Capture the cell that displays the provided text and extract its (x, y) central coordinate. 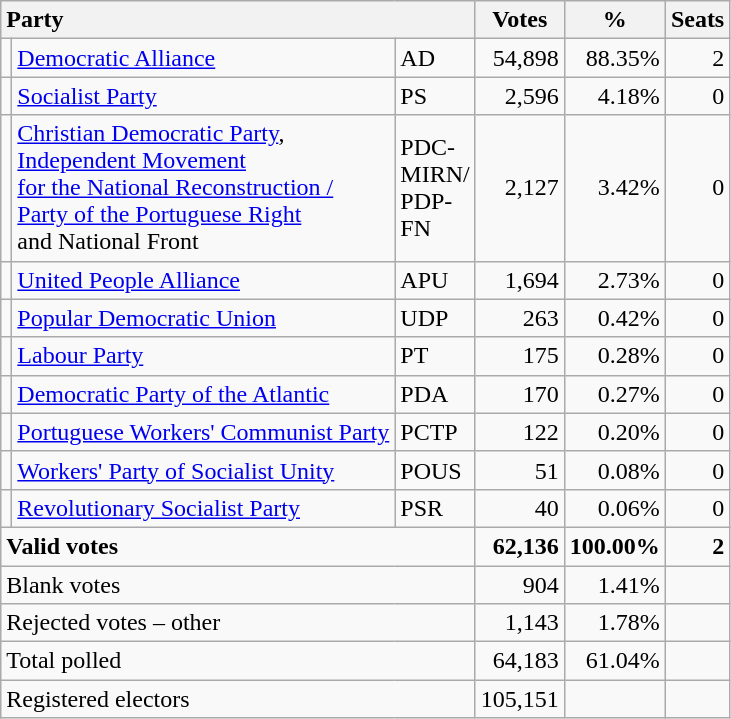
1.41% (614, 585)
40 (520, 508)
Blank votes (238, 585)
Party (238, 20)
0.28% (614, 356)
PT (435, 356)
105,151 (520, 699)
170 (520, 394)
Revolutionary Socialist Party (204, 508)
PS (435, 96)
Labour Party (204, 356)
0.06% (614, 508)
0.27% (614, 394)
Workers' Party of Socialist Unity (204, 470)
Socialist Party (204, 96)
Total polled (238, 661)
PDA (435, 394)
0.42% (614, 318)
AD (435, 58)
1,143 (520, 623)
Popular Democratic Union (204, 318)
Votes (520, 20)
Democratic Party of the Atlantic (204, 394)
64,183 (520, 661)
APU (435, 280)
88.35% (614, 58)
Rejected votes – other (238, 623)
0.20% (614, 432)
62,136 (520, 546)
% (614, 20)
PSR (435, 508)
PDC-MIRN/PDP-FN (435, 188)
Democratic Alliance (204, 58)
904 (520, 585)
UDP (435, 318)
54,898 (520, 58)
61.04% (614, 661)
Valid votes (238, 546)
Portuguese Workers' Communist Party (204, 432)
100.00% (614, 546)
PCTP (435, 432)
0.08% (614, 470)
122 (520, 432)
1.78% (614, 623)
Seats (697, 20)
3.42% (614, 188)
Registered electors (238, 699)
POUS (435, 470)
2,127 (520, 188)
51 (520, 470)
4.18% (614, 96)
Christian Democratic Party,Independent Movementfor the National Reconstruction /Party of the Portuguese Rightand National Front (204, 188)
1,694 (520, 280)
2,596 (520, 96)
2.73% (614, 280)
175 (520, 356)
United People Alliance (204, 280)
263 (520, 318)
